Capture the cell that displays the provided text and extract its (x, y) central coordinate. 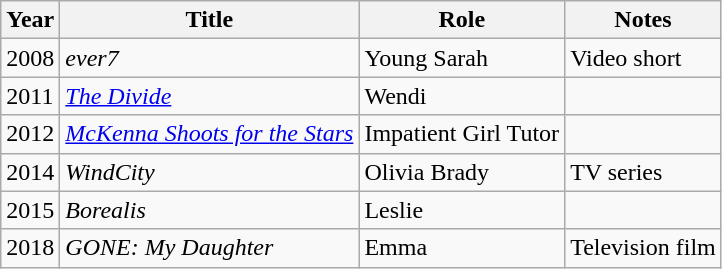
The Divide (210, 96)
Year (30, 20)
Video short (644, 58)
Leslie (462, 210)
Young Sarah (462, 58)
McKenna Shoots for the Stars (210, 134)
Olivia Brady (462, 172)
2008 (30, 58)
2012 (30, 134)
ever7 (210, 58)
GONE: My Daughter (210, 248)
2015 (30, 210)
Television film (644, 248)
Impatient Girl Tutor (462, 134)
Title (210, 20)
2011 (30, 96)
Borealis (210, 210)
Role (462, 20)
WindCity (210, 172)
2018 (30, 248)
TV series (644, 172)
2014 (30, 172)
Notes (644, 20)
Emma (462, 248)
Wendi (462, 96)
